Provide the (X, Y) coordinate of the cell's center where the given text is located.  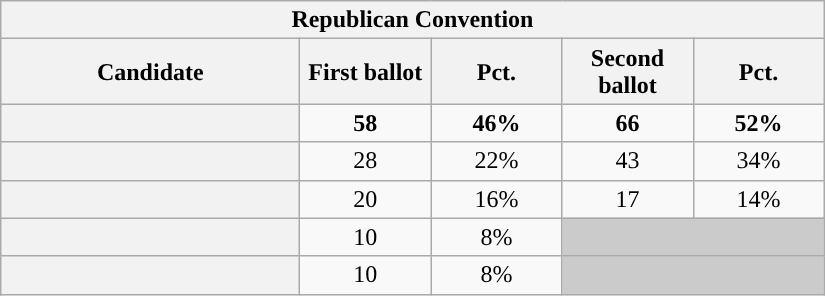
58 (366, 123)
Second ballot (628, 72)
28 (366, 161)
16% (496, 199)
22% (496, 161)
46% (496, 123)
52% (758, 123)
20 (366, 199)
14% (758, 199)
17 (628, 199)
First ballot (366, 72)
Republican Convention (412, 20)
34% (758, 161)
Candidate (150, 72)
43 (628, 161)
66 (628, 123)
